Extract the [X, Y] coordinate from the center of the cell holding the provided text.  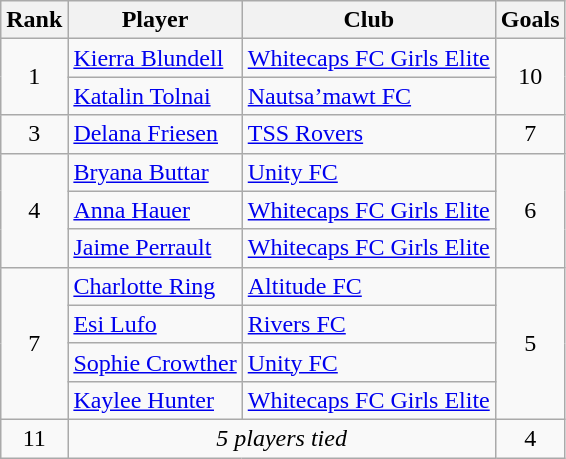
Rivers FC [368, 324]
Delana Friesen [155, 134]
1 [34, 77]
TSS Rovers [368, 134]
3 [34, 134]
Goals [530, 20]
5 players tied [282, 438]
Bryana Buttar [155, 172]
Altitude FC [368, 286]
Esi Lufo [155, 324]
Sophie Crowther [155, 362]
Katalin Tolnai [155, 96]
Nautsa’mawt FC [368, 96]
Charlotte Ring [155, 286]
6 [530, 210]
Kaylee Hunter [155, 400]
Rank [34, 20]
11 [34, 438]
10 [530, 77]
5 [530, 343]
Kierra Blundell [155, 58]
Jaime Perrault [155, 248]
Anna Hauer [155, 210]
Club [368, 20]
Player [155, 20]
